Find where the given text appears and provide that cell's center as (x, y) coordinate. 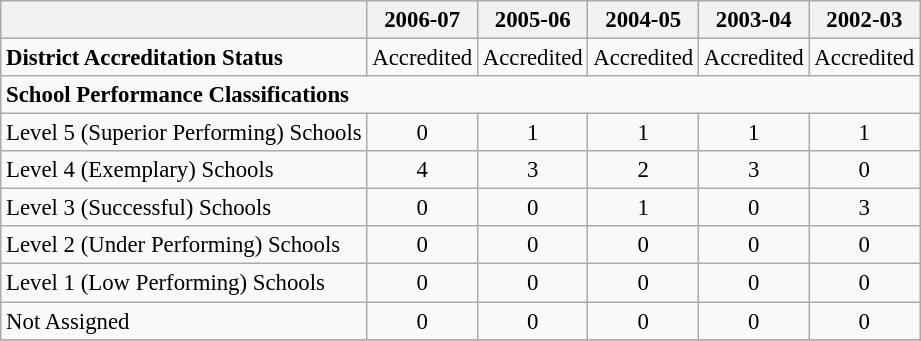
Not Assigned (184, 321)
School Performance Classifications (460, 95)
Level 1 (Low Performing) Schools (184, 283)
2005-06 (532, 20)
2002-03 (864, 20)
Level 5 (Superior Performing) Schools (184, 133)
Level 3 (Successful) Schools (184, 208)
District Accreditation Status (184, 58)
2004-05 (644, 20)
2003-04 (754, 20)
2006-07 (422, 20)
Level 4 (Exemplary) Schools (184, 170)
Level 2 (Under Performing) Schools (184, 245)
4 (422, 170)
2 (644, 170)
